For the text-containing cell, return its midpoint in [X, Y] coordinate format. 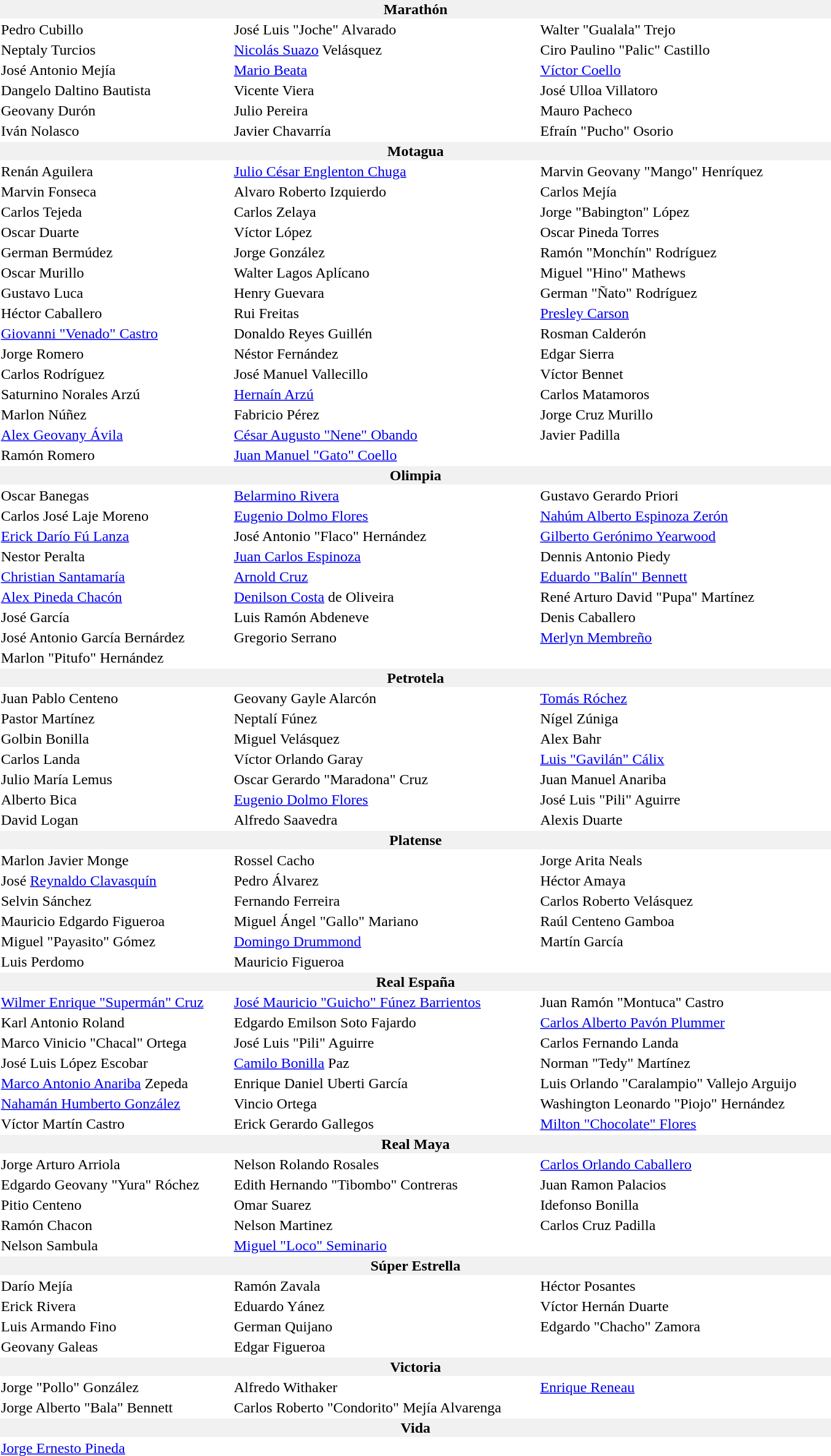
Platense [415, 840]
Edgar Sierra [685, 354]
Marvin Geovany "Mango" Henríquez [685, 171]
Víctor López [385, 232]
Victoria [415, 1367]
Carlos Mejía [685, 192]
Ramón Romero [115, 455]
Vicente Viera [385, 90]
Edgardo Emilson Soto Fajardo [385, 1022]
Pedro Cubillo [115, 29]
Omar Suarez [385, 1205]
Ramón Chacon [115, 1225]
Carlos José Laje Moreno [115, 516]
Mauricio Edgardo Figueroa [115, 921]
José Mauricio "Guicho" Fúnez Barrientos [385, 1002]
Rossel Cacho [385, 860]
Alfredo Saavedra [385, 820]
Nestor Peralta [115, 556]
Miguel "Payasito" Gómez [115, 941]
Alvaro Roberto Izquierdo [385, 192]
Washington Leonardo "Piojo" Hernández [685, 1104]
Henry Guevara [385, 293]
Oscar Murillo [115, 273]
Edgardo "Chacho" Zamora [685, 1326]
Nahamán Humberto González [115, 1104]
Geovany Gayle Alarcón [385, 698]
Pastor Martínez [115, 718]
José Antonio Mejía [115, 70]
Gustavo Gerardo Priori [685, 496]
Pedro Álvarez [385, 881]
Wilmer Enrique "Supermán" Cruz [115, 1002]
Edith Hernando "Tibombo" Contreras [385, 1185]
Walter Lagos Aplícano [385, 273]
Ciro Paulino "Palic" Castillo [685, 50]
Vida [415, 1428]
Luis "Gavilán" Cálix [685, 759]
Nelson Martinez [385, 1225]
Norman "Tedy" Martínez [685, 1063]
Gustavo Luca [115, 293]
José Luis López Escobar [115, 1063]
José García [115, 617]
Nicolás Suazo Velásquez [385, 50]
Denilson Costa de Oliveira [385, 597]
Mauricio Figueroa [385, 962]
Giovanni "Venado" Castro [115, 333]
Carlos Zelaya [385, 212]
Alberto Bica [115, 800]
Juan Ramon Palacios [685, 1185]
Saturnino Norales Arzú [115, 394]
Christian Santamaría [115, 577]
Luis Ramón Abdeneve [385, 617]
Jorge Cruz Murillo [685, 415]
German "Ñato" Rodríguez [685, 293]
Alex Pineda Chacón [115, 597]
Héctor Caballero [115, 313]
Denis Caballero [685, 617]
Víctor Martín Castro [115, 1124]
Juan Ramón "Montuca" Castro [685, 1002]
Héctor Amaya [685, 881]
Juan Manuel Anariba [685, 779]
Jorge Alberto "Bala" Bennett [115, 1407]
Jorge Arita Neals [685, 860]
Javier Padilla [685, 435]
Selvin Sánchez [115, 901]
Rui Freitas [385, 313]
Geovany Galeas [115, 1347]
Darío Mejía [115, 1286]
Alex Bahr [685, 739]
Jorge González [385, 252]
Enrique Daniel Uberti García [385, 1083]
Néstor Fernández [385, 354]
Real Maya [415, 1144]
Presley Carson [685, 313]
Carlos Matamoros [685, 394]
German Quijano [385, 1326]
Erick Gerardo Gallegos [385, 1124]
Héctor Posantes [685, 1286]
Gilberto Gerónimo Yearwood [685, 536]
Marathón [415, 9]
Juan Carlos Espinoza [385, 556]
Marlon "Pitufo" Hernández [115, 658]
Real España [415, 982]
Carlos Roberto "Condorito" Mejía Alvarenga [385, 1407]
Jorge Arturo Arriola [115, 1164]
Neptaly Turcios [115, 50]
Fernando Ferreira [385, 901]
Carlos Tejeda [115, 212]
Milton "Chocolate" Flores [685, 1124]
Iván Nolasco [115, 131]
José Antonio García Bernárdez [115, 637]
Carlos Landa [115, 759]
Alex Geovany Ávila [115, 435]
Eduardo Yánez [385, 1306]
Martín García [685, 941]
Olimpia [415, 475]
Edgar Figueroa [385, 1347]
Luis Perdomo [115, 962]
José Ulloa Villatoro [685, 90]
Miguel Ángel "Gallo" Mariano [385, 921]
Neptalí Fúnez [385, 718]
Juan Manuel "Gato" Coello [385, 455]
Julio María Lemus [115, 779]
Carlos Orlando Caballero [685, 1164]
José Luis "Joche" Alvarado [385, 29]
Nahúm Alberto Espinoza Zerón [685, 516]
Efraín "Pucho" Osorio [685, 131]
Carlos Fernando Landa [685, 1043]
Walter "Gualala" Trejo [685, 29]
Raúl Centeno Gamboa [685, 921]
Erick Rivera [115, 1306]
Idefonso Bonilla [685, 1205]
Oscar Duarte [115, 232]
Oscar Pineda Torres [685, 232]
Erick Darío Fú Lanza [115, 536]
Marco Antonio Anariba Zepeda [115, 1083]
Fabricio Pérez [385, 415]
Edgardo Geovany "Yura" Róchez [115, 1185]
Hernaín Arzú [385, 394]
Arnold Cruz [385, 577]
Nígel Zúniga [685, 718]
Renán Aguilera [115, 171]
Víctor Bennet [685, 374]
Eduardo "Balín" Bennett [685, 577]
Merlyn Membreño [685, 637]
Víctor Coello [685, 70]
Miguel "Loco" Seminario [385, 1245]
Belarmino Rivera [385, 496]
Marlon Javier Monge [115, 860]
Ramón "Monchín" Rodríguez [685, 252]
Mario Beata [385, 70]
César Augusto "Nene" Obando [385, 435]
Domingo Drummond [385, 941]
Oscar Gerardo "Maradona" Cruz [385, 779]
Jorge "Babington" López [685, 212]
Jorge "Pollo" González [115, 1387]
Karl Antonio Roland [115, 1022]
José Antonio "Flaco" Hernández [385, 536]
Jorge Romero [115, 354]
Carlos Alberto Pavón Plummer [685, 1022]
Geovany Durón [115, 111]
Golbin Bonilla [115, 739]
Carlos Rodríguez [115, 374]
Luis Orlando "Caralampio" Vallejo Arguijo [685, 1083]
Javier Chavarría [385, 131]
José Reynaldo Clavasquín [115, 881]
Donaldo Reyes Guillén [385, 333]
Miguel "Hino" Mathews [685, 273]
Julio Pereira [385, 111]
Mauro Pacheco [685, 111]
Súper Estrella [415, 1266]
Alfredo Withaker [385, 1387]
Marvin Fonseca [115, 192]
Oscar Banegas [115, 496]
Víctor Orlando Garay [385, 759]
David Logan [115, 820]
German Bermúdez [115, 252]
Petrotela [415, 678]
Motagua [415, 151]
Carlos Roberto Velásquez [685, 901]
Vincio Ortega [385, 1104]
Juan Pablo Centeno [115, 698]
Dennis Antonio Piedy [685, 556]
Alexis Duarte [685, 820]
Víctor Hernán Duarte [685, 1306]
José Manuel Vallecillo [385, 374]
Rosman Calderón [685, 333]
Luis Armando Fino [115, 1326]
Marco Vinicio "Chacal" Ortega [115, 1043]
Julio César Englenton Chuga [385, 171]
Dangelo Daltino Bautista [115, 90]
Tomás Róchez [685, 698]
Gregorio Serrano [385, 637]
Enrique Reneau [685, 1387]
Nelson Rolando Rosales [385, 1164]
Nelson Sambula [115, 1245]
Carlos Cruz Padilla [685, 1225]
René Arturo David "Pupa" Martínez [685, 597]
Ramón Zavala [385, 1286]
Miguel Velásquez [385, 739]
Marlon Núñez [115, 415]
Camilo Bonilla Paz [385, 1063]
Pitio Centeno [115, 1205]
